Extract the [x, y] coordinate from the center of the cell holding the provided text.  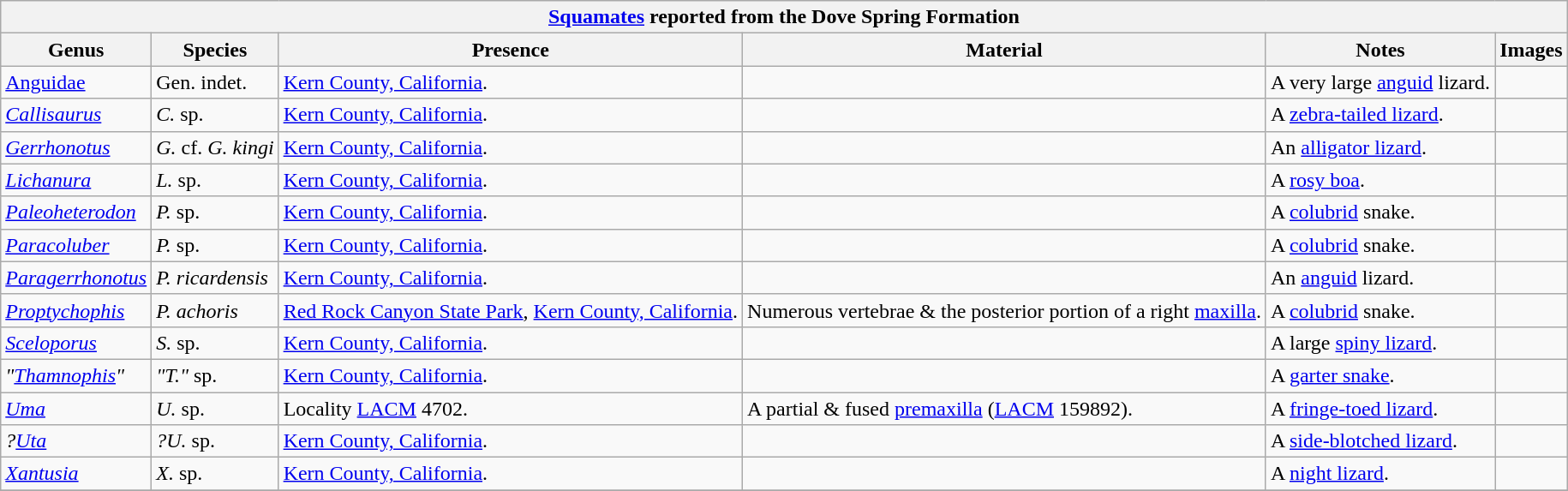
A side-blotched lizard. [1379, 441]
A garter snake. [1379, 375]
A partial & fused premaxilla (LACM 159892). [1004, 409]
Locality LACM 4702. [511, 409]
Anguidae [76, 82]
A large spiny lizard. [1379, 343]
"Thamnophis" [76, 375]
G. cf. G. kingi [215, 147]
Xantusia [76, 474]
Numerous vertebrae & the posterior portion of a right maxilla. [1004, 310]
Species [215, 50]
Notes [1379, 50]
A fringe-toed lizard. [1379, 409]
Gen. indet. [215, 82]
?Uta [76, 441]
S. sp. [215, 343]
"T." sp. [215, 375]
Gerrhonotus [76, 147]
Sceloporus [76, 343]
P. achoris [215, 310]
Squamates reported from the Dove Spring Formation [784, 17]
X. sp. [215, 474]
P. ricardensis [215, 278]
Red Rock Canyon State Park, Kern County, California. [511, 310]
L. sp. [215, 180]
An alligator lizard. [1379, 147]
U. sp. [215, 409]
Images [1531, 50]
Paleoheterodon [76, 213]
A night lizard. [1379, 474]
C. sp. [215, 115]
An anguid lizard. [1379, 278]
Callisaurus [76, 115]
A zebra-tailed lizard. [1379, 115]
Lichanura [76, 180]
Presence [511, 50]
?U. sp. [215, 441]
A rosy boa. [1379, 180]
Proptychophis [76, 310]
Paracoluber [76, 245]
Material [1004, 50]
Genus [76, 50]
Uma [76, 409]
Paragerrhonotus [76, 278]
A very large anguid lizard. [1379, 82]
